Extract the [X, Y] coordinate from the center of the cell holding the provided text.  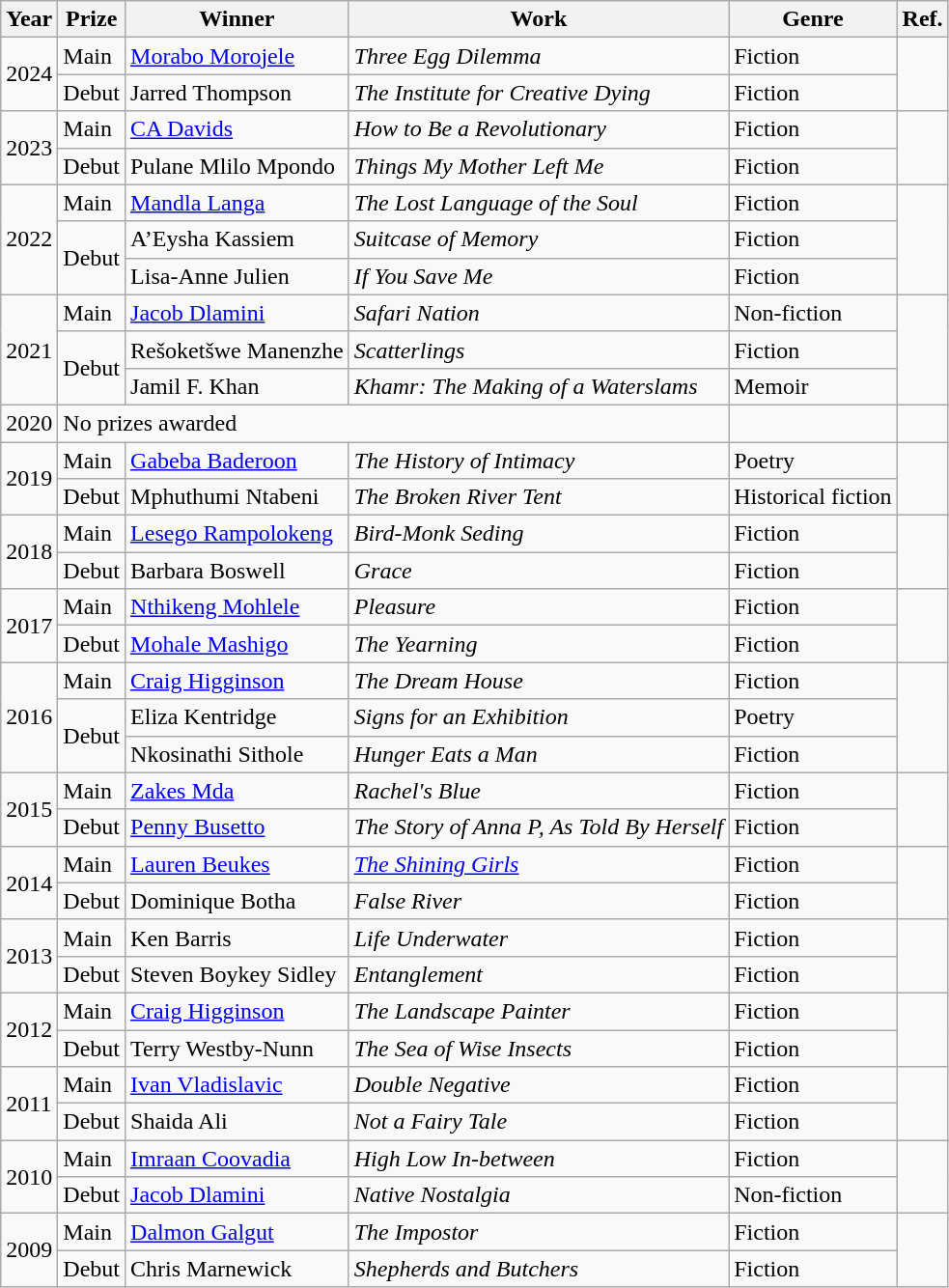
Shaida Ali [237, 1122]
False River [539, 901]
Pulane Mlilo Mpondo [237, 166]
Scatterlings [539, 350]
Ivan Vladislavic [237, 1085]
Rešoketšwe Manenzhe [237, 350]
Mandla Langa [237, 203]
2017 [29, 626]
Eliza Kentridge [237, 717]
Grace [539, 571]
Signs for an Exhibition [539, 717]
Lauren Beukes [237, 864]
A’Eysha Kassiem [237, 239]
How to Be a Revolutionary [539, 129]
Khamr: The Making of a Waterslams [539, 386]
Things My Mother Left Me [539, 166]
Shepherds and Butchers [539, 1269]
2022 [29, 239]
Imraan Coovadia [237, 1159]
Bird-Monk Seding [539, 534]
Historical fiction [813, 497]
The Impostor [539, 1232]
Entanglement [539, 974]
Barbara Boswell [237, 571]
2016 [29, 717]
2020 [29, 423]
Work [539, 19]
No prizes awarded [394, 423]
Morabo Morojele [237, 56]
The Shining Girls [539, 864]
Ken Barris [237, 938]
If You Save Me [539, 276]
2019 [29, 479]
Native Nostalgia [539, 1195]
Not a Fairy Tale [539, 1122]
Safari Nation [539, 313]
2023 [29, 148]
Nthikeng Mohlele [237, 607]
Chris Marnewick [237, 1269]
Hunger Eats a Man [539, 754]
Dominique Botha [237, 901]
Dalmon Galgut [237, 1232]
Ref. [923, 19]
Three Egg Dilemma [539, 56]
The Institute for Creative Dying [539, 93]
The Story of Anna P, As Told By Herself [539, 827]
Jamil F. Khan [237, 386]
2014 [29, 882]
Lesego Rampolokeng [237, 534]
Penny Busetto [237, 827]
Rachel's Blue [539, 791]
Steven Boykey Sidley [237, 974]
Genre [813, 19]
The Lost Language of the Soul [539, 203]
2024 [29, 74]
Winner [237, 19]
CA Davids [237, 129]
Suitcase of Memory [539, 239]
The Landscape Painter [539, 1011]
Mphuthumi Ntabeni [237, 497]
2011 [29, 1104]
The Yearning [539, 644]
The Broken River Tent [539, 497]
Life Underwater [539, 938]
Double Negative [539, 1085]
The Dream House [539, 681]
2009 [29, 1250]
2012 [29, 1029]
Prize [92, 19]
The History of Intimacy [539, 461]
Mohale Mashigo [237, 644]
2021 [29, 350]
Zakes Mda [237, 791]
High Low In-between [539, 1159]
2013 [29, 956]
Lisa-Anne Julien [237, 276]
2010 [29, 1177]
Pleasure [539, 607]
2015 [29, 809]
Terry Westby-Nunn [237, 1048]
Jarred Thompson [237, 93]
Nkosinathi Sithole [237, 754]
Memoir [813, 386]
Year [29, 19]
The Sea of Wise Insects [539, 1048]
2018 [29, 552]
Gabeba Baderoon [237, 461]
